Pinpoint the cell where the given text exists, returning its (X, Y) midpoint coordinate. 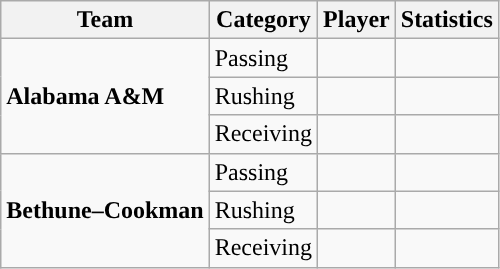
Team (105, 20)
Alabama A&M (105, 96)
Category (263, 20)
Player (357, 20)
Statistics (446, 20)
Bethune–Cookman (105, 210)
